Find where the given text appears and provide that cell's center as (X, Y) coordinate. 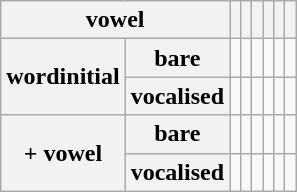
wordinitial (63, 77)
+ vowel (63, 153)
vowel (116, 20)
